Locate the cell with the specified text and output its (x, y) center coordinate. 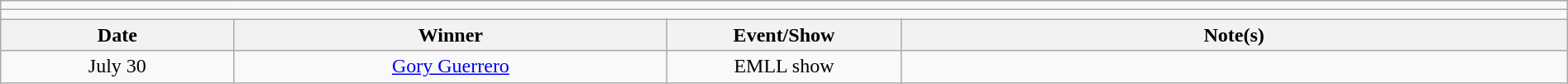
Winner (451, 35)
Date (117, 35)
July 30 (117, 67)
EMLL show (784, 67)
Event/Show (784, 35)
Note(s) (1234, 35)
Gory Guerrero (451, 67)
